Pinpoint the cell where the given text exists, returning its (x, y) midpoint coordinate. 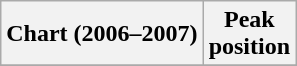
Peakposition (249, 34)
Chart (2006–2007) (102, 34)
